Extract the (x, y) coordinate from the center of the cell holding the provided text.  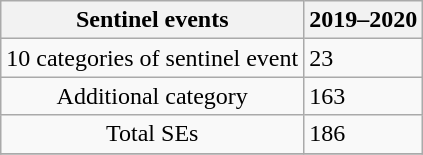
186 (364, 134)
163 (364, 96)
Total SEs (152, 134)
Sentinel events (152, 20)
2019–2020 (364, 20)
23 (364, 58)
Additional category (152, 96)
10 categories of sentinel event (152, 58)
